Locate the cell with the specified text and output its (x, y) center coordinate. 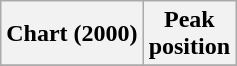
Chart (2000) (72, 34)
Peakposition (189, 34)
